From the cell containing the given text, extract its center point as (X, Y) coordinate. 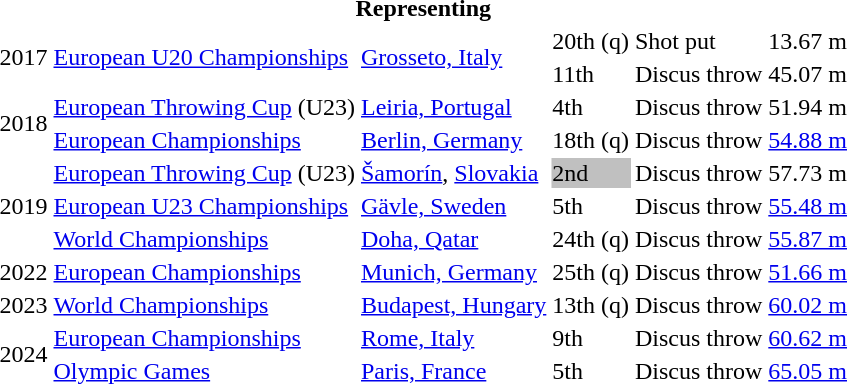
Šamorín, Slovakia (454, 173)
Gävle, Sweden (454, 206)
5th (591, 206)
9th (591, 338)
20th (q) (591, 41)
4th (591, 107)
18th (q) (591, 140)
11th (591, 74)
European U20 Championships (204, 58)
Grosseto, Italy (454, 58)
25th (q) (591, 272)
13th (q) (591, 305)
2nd (591, 173)
Berlin, Germany (454, 140)
Budapest, Hungary (454, 305)
24th (q) (591, 239)
Rome, Italy (454, 338)
Munich, Germany (454, 272)
Leiria, Portugal (454, 107)
Doha, Qatar (454, 239)
Shot put (698, 41)
European U23 Championships (204, 206)
